Output the [x, y] coordinate of the center of the cell containing the given text.  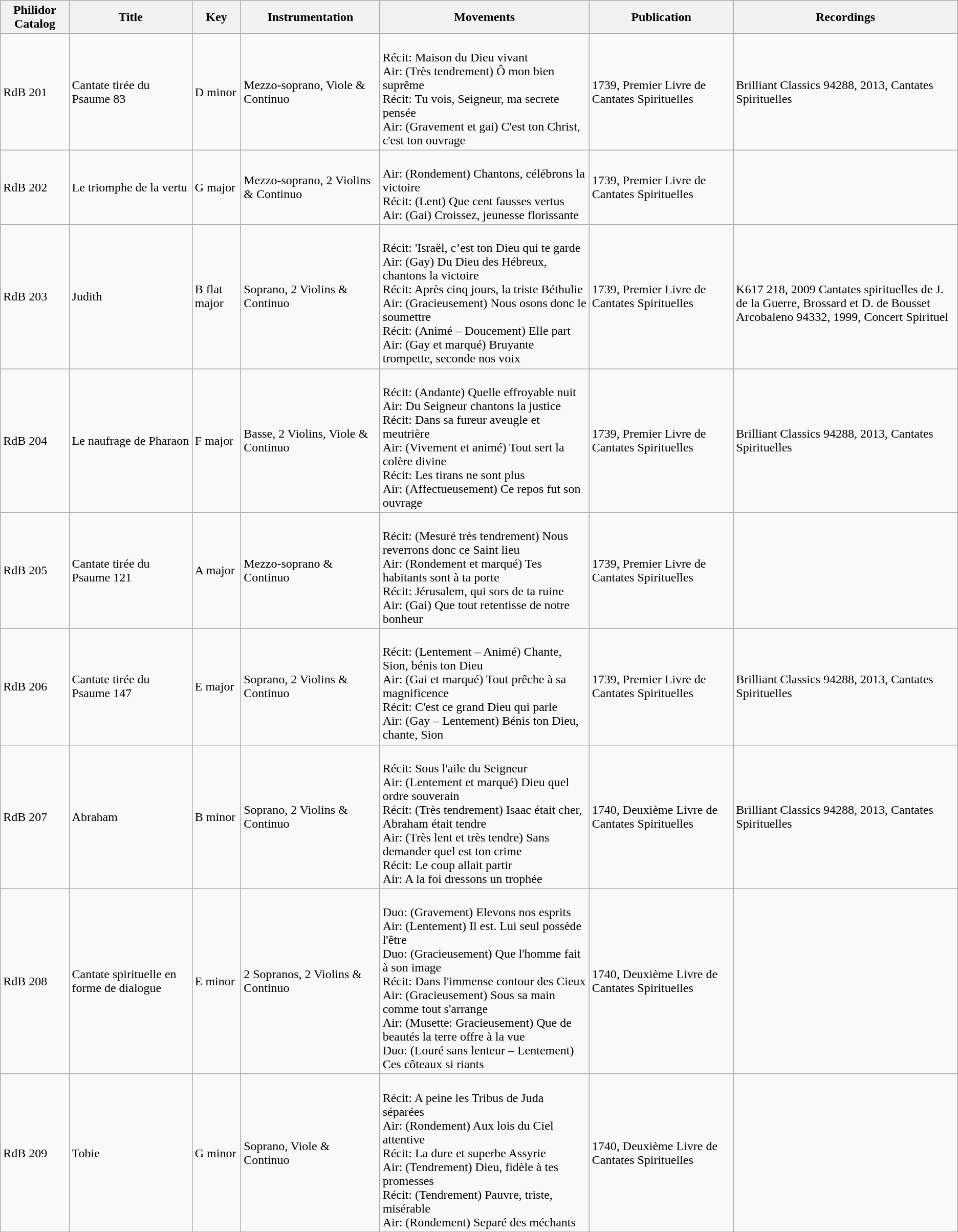
Publication [661, 17]
RdB 204 [35, 440]
RdB 201 [35, 92]
Movements [484, 17]
Mezzo-soprano, Viole & Continuo [310, 92]
Judith [130, 297]
Mezzo-soprano & Continuo [310, 570]
Cantate tirée du Psaume 83 [130, 92]
Le naufrage de Pharaon [130, 440]
RdB 209 [35, 1153]
E major [216, 687]
B flat major [216, 297]
G major [216, 187]
RdB 203 [35, 297]
Abraham [130, 817]
Basse, 2 Violins, Viole & Continuo [310, 440]
Air: (Rondement) Chantons, célébrons la victoire Récit: (Lent) Que cent fausses vertus Air: (Gai) Croissez, jeunesse florissante [484, 187]
Philidor Catalog [35, 17]
B minor [216, 817]
A major [216, 570]
G minor [216, 1153]
RdB 208 [35, 981]
Tobie [130, 1153]
Soprano, Viole & Continuo [310, 1153]
RdB 206 [35, 687]
RdB 207 [35, 817]
D minor [216, 92]
RdB 205 [35, 570]
Cantate spirituelle en forme de dialogue [130, 981]
E minor [216, 981]
F major [216, 440]
Instrumentation [310, 17]
Cantate tirée du Psaume 147 [130, 687]
Recordings [845, 17]
RdB 202 [35, 187]
2 Sopranos, 2 Violins & Continuo [310, 981]
Mezzo-soprano, 2 Violins & Continuo [310, 187]
Le triomphe de la vertu [130, 187]
Cantate tirée du Psaume 121 [130, 570]
Key [216, 17]
Title [130, 17]
K617 218, 2009 Cantates spirituelles de J. de la Guerre, Brossard et D. de Bousset Arcobaleno 94332, 1999, Concert Spirituel [845, 297]
